Find where the given text appears and provide that cell's center as (x, y) coordinate. 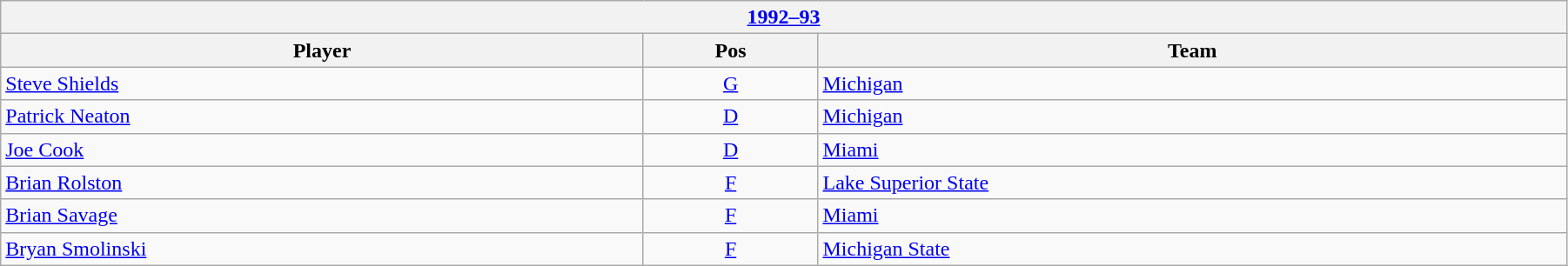
G (731, 83)
Bryan Smolinski (322, 249)
Lake Superior State (1192, 183)
Pos (731, 50)
Brian Savage (322, 216)
Patrick Neaton (322, 116)
Team (1192, 50)
1992–93 (784, 17)
Steve Shields (322, 83)
Joe Cook (322, 150)
Player (322, 50)
Michigan State (1192, 249)
Brian Rolston (322, 183)
